Detect which cell encompasses the target text, then output its [X, Y] center coordinate. 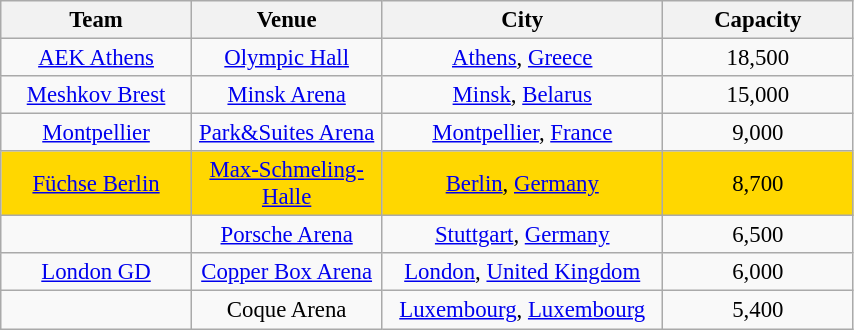
15,000 [758, 95]
6,500 [758, 235]
Park&Suites Arena [286, 133]
5,400 [758, 310]
Olympic Hall [286, 58]
AEK Athens [96, 58]
Max-Schmeling-Halle [286, 184]
Venue [286, 20]
Minsk Arena [286, 95]
Capacity [758, 20]
Minsk, Belarus [522, 95]
London, United Kingdom [522, 273]
Porsche Arena [286, 235]
City [522, 20]
Athens, Greece [522, 58]
Coque Arena [286, 310]
Copper Box Arena [286, 273]
18,500 [758, 58]
Stuttgart, Germany [522, 235]
Montpellier [96, 133]
Berlin, Germany [522, 184]
Montpellier, France [522, 133]
Meshkov Brest [96, 95]
8,700 [758, 184]
Luxembourg, Luxembourg [522, 310]
Team [96, 20]
9,000 [758, 133]
London GD [96, 273]
6,000 [758, 273]
Füchse Berlin [96, 184]
